Identify which cell holds the provided text, then report its (X, Y) central coordinate. 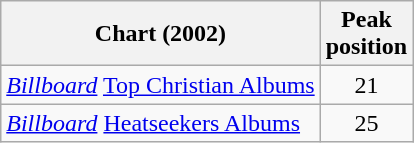
Peakposition (366, 34)
25 (366, 123)
Billboard Heatseekers Albums (160, 123)
21 (366, 85)
Billboard Top Christian Albums (160, 85)
Chart (2002) (160, 34)
